Locate the cell with the specified text and output its [x, y] center coordinate. 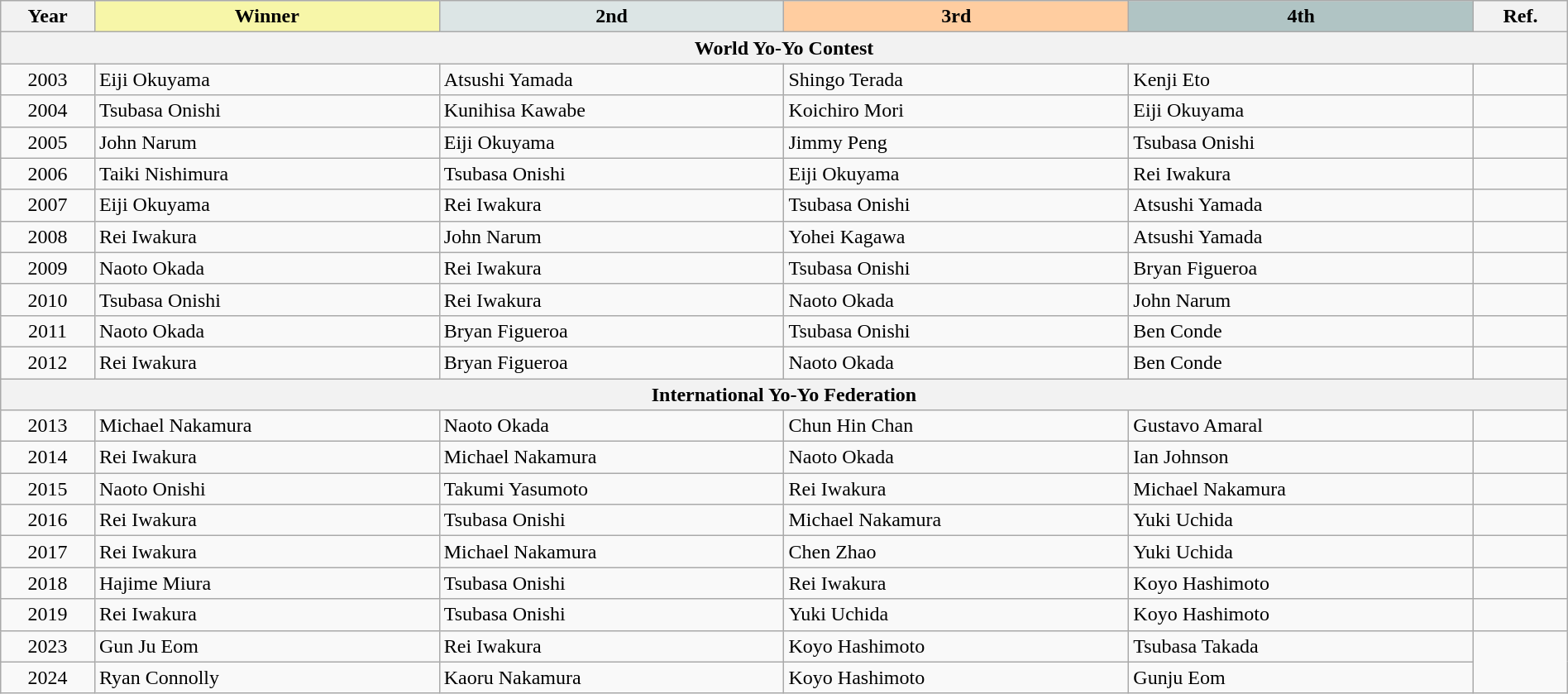
Gunju Eom [1302, 677]
Winner [266, 17]
2016 [48, 520]
2nd [612, 17]
2007 [48, 205]
3rd [956, 17]
2023 [48, 646]
4th [1302, 17]
2008 [48, 237]
2012 [48, 362]
Gun Ju Eom [266, 646]
2024 [48, 677]
2004 [48, 111]
2019 [48, 615]
2009 [48, 268]
Koichiro Mori [956, 111]
Year [48, 17]
Chen Zhao [956, 552]
Gustavo Amaral [1302, 426]
Chun Hin Chan [956, 426]
2006 [48, 174]
Takumi Yasumoto [612, 489]
Ryan Connolly [266, 677]
Kenji Eto [1302, 79]
Shingo Terada [956, 79]
2015 [48, 489]
2010 [48, 299]
Yohei Kagawa [956, 237]
2017 [48, 552]
2018 [48, 583]
2011 [48, 331]
Hajime Miura [266, 583]
Kaoru Nakamura [612, 677]
Tsubasa Takada [1302, 646]
Ref. [1521, 17]
2014 [48, 457]
2013 [48, 426]
Kunihisa Kawabe [612, 111]
Naoto Onishi [266, 489]
Jimmy Peng [956, 142]
Ian Johnson [1302, 457]
World Yo-Yo Contest [784, 48]
International Yo-Yo Federation [784, 395]
Taiki Nishimura [266, 174]
2005 [48, 142]
2003 [48, 79]
